Extract the (X, Y) coordinate from the center of the cell holding the provided text.  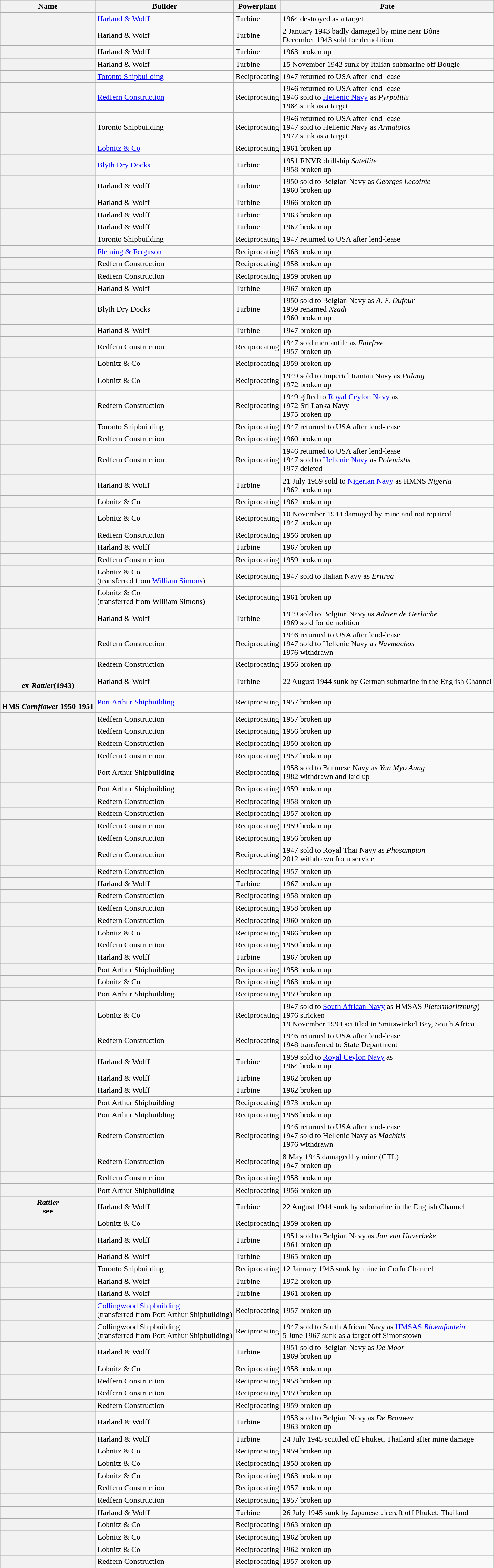
Rattlersee (48, 1206)
10 November 1944 damaged by mine and not repaired 1947 broken up (387, 519)
1972 broken up (387, 1281)
1973 broken up (387, 1103)
2 January 1943 badly damaged by mine near BôneDecember 1943 sold for demolition (387, 35)
1951 sold to Belgian Navy as De Moor1969 broken up (387, 1352)
1959 sold to Royal Ceylon Navy as 1964 broken up (387, 1061)
1947 sold mercantile as Fairfree1957 broken up (387, 347)
1950 sold to Belgian Navy as Georges Lecointe1960 broken up (387, 186)
1953 sold to Belgian Navy as De Brouwer1963 broken up (387, 1422)
Fate (387, 6)
1947 sold to South African Navy as HMSAS Pietermaritzburg) 1976 stricken 19 November 1994 scuttled in Smitswinkel Bay, South Africa (387, 1015)
1947 sold to South African Navy as HMSAS Bloemfontein5 June 1967 sunk as a target off Simonstown (387, 1331)
24 July 1945 scuttled off Phuket, Thailand after mine damage (387, 1439)
HMS Cornflower 1950-1951 (48, 702)
1958 sold to Burmese Navy as Yan Myo Aung 1982 withdrawn and laid up (387, 772)
12 January 1945 sunk by mine in Corfu Channel (387, 1269)
1950 sold to Belgian Navy as A. F. Dufour1959 renamed Nzadi1960 broken up (387, 309)
1947 sold to Royal Thai Navy as Phosampton2012 withdrawn from service (387, 855)
1946 returned to USA after lend-lease1946 sold to Hellenic Navy as Pyrpolitis1984 sunk as a target (387, 97)
1951 sold to Belgian Navy as Jan van Haverbeke1961 broken up (387, 1240)
1946 returned to USA after lend-lease1948 transferred to State Department (387, 1041)
1949 sold to Imperial Iranian Navy as Palang 1972 broken up (387, 380)
21 July 1959 sold to Nigerian Navy as HMNS Nigeria 1962 broken up (387, 485)
1949 gifted to Royal Ceylon Navy as 1972 Sri Lanka Navy1975 broken up (387, 405)
26 July 1945 sunk by Japanese aircraft off Phuket, Thailand (387, 1513)
1965 broken up (387, 1257)
1951 RNVR drillship Satellite1958 broken up (387, 165)
ex-Rattler(1943) (48, 681)
22 August 1944 sunk by German submarine in the English Channel (387, 681)
1964 destroyed as a target (387, 19)
1947 broken up (387, 330)
1946 returned to USA after lend-lease1947 sold to Hellenic Navy as Navmachos1976 withdrawn (387, 644)
Powerplant (257, 6)
1947 sold to Italian Navy as Eritrea (387, 576)
8 May 1945 damaged by mine (CTL) 1947 broken up (387, 1161)
1949 sold to Belgian Navy as Adrien de Gerlache1969 sold for demolition (387, 618)
Builder (165, 6)
1946 returned to USA after lend-lease1947 sold to Hellenic Navy as Machitis 1976 withdrawn (387, 1136)
1946 returned to USA after lend-lease1947 sold to Hellenic Navy as Polemistis1977 deleted (387, 460)
22 August 1944 sunk by submarine in the English Channel (387, 1206)
15 November 1942 sunk by Italian submarine off Bougie (387, 64)
Fleming & Ferguson (165, 252)
1946 returned to USA after lend-lease1947 sold to Hellenic Navy as Armatolos1977 sunk as a target (387, 127)
Name (48, 6)
